Determine the (X, Y) coordinate at the center of the cell enclosing the given text.  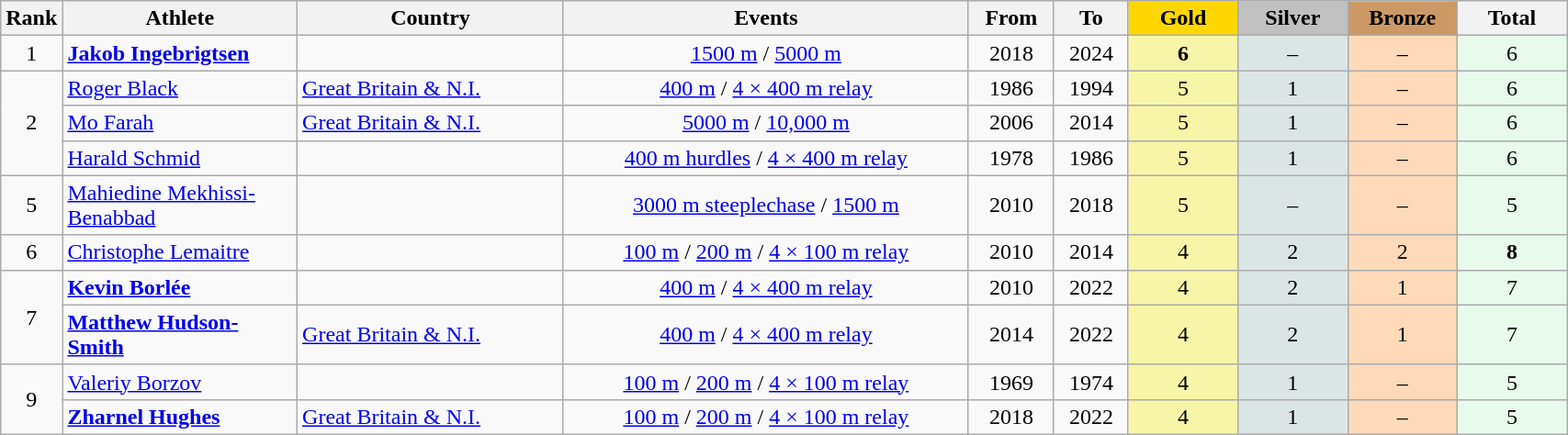
8 (1512, 252)
Roger Black (180, 88)
Kevin Borlée (180, 287)
Harald Schmid (180, 158)
Rank (31, 18)
Events (766, 18)
400 m hurdles / 4 × 400 m relay (766, 158)
Silver (1293, 18)
Country (431, 18)
1974 (1091, 382)
Jakob Ingebrigtsen (180, 53)
1500 m / 5000 m (766, 53)
5000 m / 10,000 m (766, 123)
Gold (1183, 18)
Matthew Hudson-Smith (180, 334)
2024 (1091, 53)
9 (31, 399)
1994 (1091, 88)
To (1091, 18)
3000 m steeplechase / 1500 m (766, 206)
Zharnel Hughes (180, 417)
1978 (1010, 158)
Bronze (1402, 18)
Mahiedine Mekhissi-Benabbad (180, 206)
Athlete (180, 18)
Christophe Lemaitre (180, 252)
Mo Farah (180, 123)
2006 (1010, 123)
Total (1512, 18)
1969 (1010, 382)
From (1010, 18)
Valeriy Borzov (180, 382)
